Search for the cell housing the specified text and yield its (x, y) center coordinate. 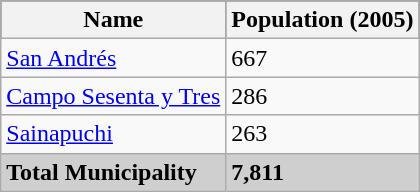
263 (322, 134)
Population (2005) (322, 20)
286 (322, 96)
7,811 (322, 172)
Campo Sesenta y Tres (114, 96)
Sainapuchi (114, 134)
San Andrés (114, 58)
667 (322, 58)
Total Municipality (114, 172)
Name (114, 20)
